Identify which cell holds the provided text, then report its [x, y] central coordinate. 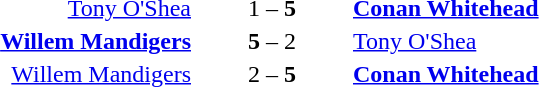
5 – 2 [272, 41]
